Return [X, Y] of the center of cell containing provided text 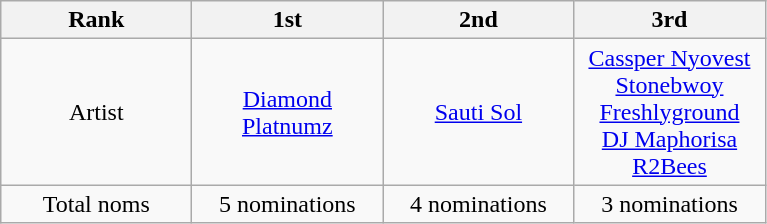
Artist [96, 112]
Rank [96, 20]
3rd [670, 20]
Diamond Platnumz [288, 112]
5 nominations [288, 204]
1st [288, 20]
4 nominations [478, 204]
Sauti Sol [478, 112]
Cassper NyovestStonebwoyFreshlygroundDJ MaphorisaR2Bees [670, 112]
3 nominations [670, 204]
2nd [478, 20]
Total noms [96, 204]
